Provide the [X, Y] coordinate of the cell's center where the given text is located.  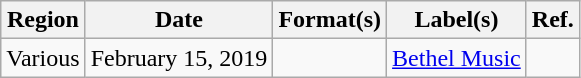
Format(s) [330, 20]
Ref. [552, 20]
Various [43, 58]
Region [43, 20]
Date [179, 20]
February 15, 2019 [179, 58]
Label(s) [457, 20]
Bethel Music [457, 58]
